Return [X, Y] of the center of cell containing provided text 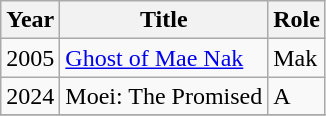
Title [164, 20]
Moei: The Promised [164, 96]
Year [30, 20]
2005 [30, 58]
Ghost of Mae Nak [164, 58]
2024 [30, 96]
Role [297, 20]
Mak [297, 58]
A [297, 96]
